Search for the cell housing the specified text and yield its [X, Y] center coordinate. 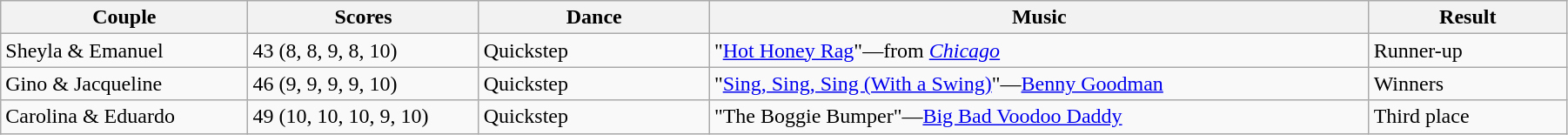
Result [1467, 17]
Sheyla & Emanuel [124, 51]
"Hot Honey Rag"—from Chicago [1039, 51]
Winners [1467, 84]
43 (8, 8, 9, 8, 10) [364, 51]
Runner-up [1467, 51]
"Sing, Sing, Sing (With a Swing)"—Benny Goodman [1039, 84]
"The Boggie Bumper"—Big Bad Voodoo Daddy [1039, 117]
46 (9, 9, 9, 9, 10) [364, 84]
Music [1039, 17]
Gino & Jacqueline [124, 84]
Third place [1467, 117]
Dance [593, 17]
Carolina & Eduardo [124, 117]
Scores [364, 17]
Couple [124, 17]
49 (10, 10, 10, 9, 10) [364, 117]
